Return [x, y] of the center of cell containing provided text 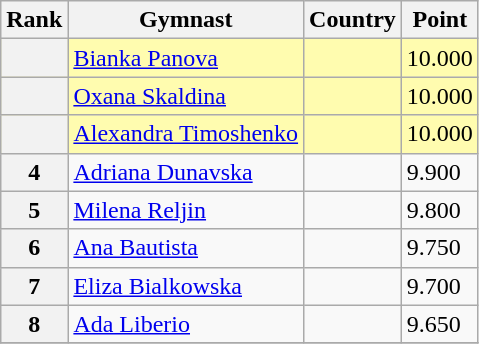
Bianka Panova [186, 58]
Country [353, 20]
9.700 [440, 286]
Point [440, 20]
Alexandra Timoshenko [186, 134]
Rank [34, 20]
8 [34, 324]
9.650 [440, 324]
9.750 [440, 248]
Gymnast [186, 20]
Eliza Bialkowska [186, 286]
Ana Bautista [186, 248]
4 [34, 172]
5 [34, 210]
Ada Liberio [186, 324]
Oxana Skaldina [186, 96]
9.900 [440, 172]
7 [34, 286]
Adriana Dunavska [186, 172]
6 [34, 248]
Milena Reljin [186, 210]
9.800 [440, 210]
